For the text-containing cell, return its midpoint in (x, y) coordinate format. 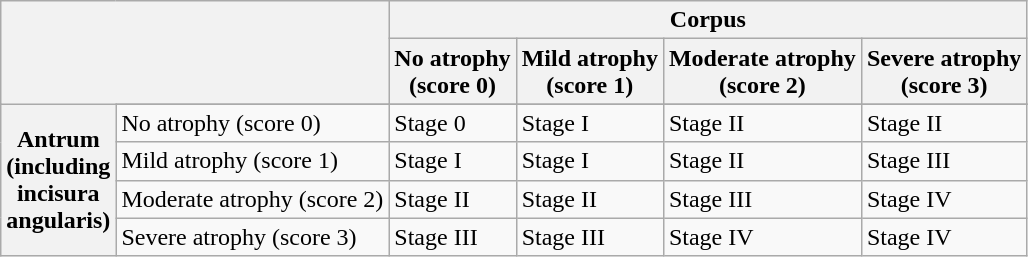
Severe atrophy (score 3) (252, 237)
Corpus (708, 20)
Stage 0 (452, 123)
Mild atrophy (score 1) (252, 161)
Antrum(includingincisuraangularis) (58, 180)
Moderate atrophy (score 2) (252, 199)
No atrophy (score 0) (252, 123)
Mild atrophy(score 1) (590, 72)
Severe atrophy(score 3) (944, 72)
Moderate atrophy(score 2) (762, 72)
No atrophy(score 0) (452, 72)
